Search for the cell housing the specified text and yield its (X, Y) center coordinate. 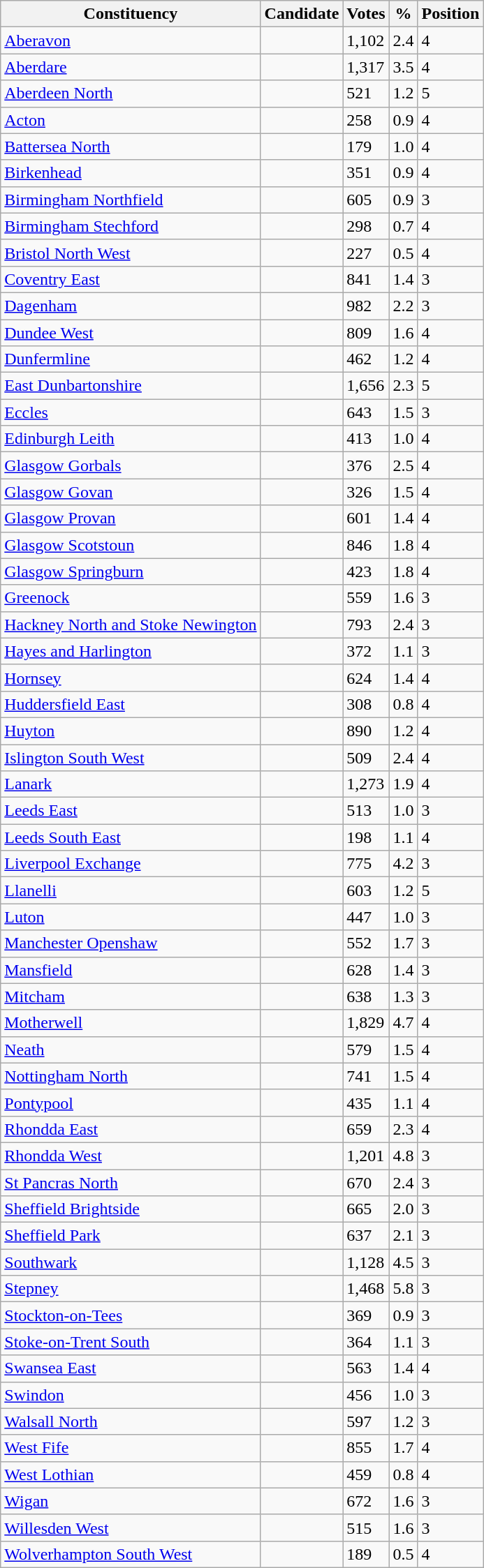
Rhondda East (131, 1129)
638 (366, 996)
659 (366, 1129)
855 (366, 1448)
Walsall North (131, 1421)
Southwark (131, 1262)
563 (366, 1368)
513 (366, 811)
Islington South West (131, 757)
Mansfield (131, 970)
597 (366, 1421)
Stoke-on-Trent South (131, 1342)
Sheffield Brightside (131, 1209)
1,128 (366, 1262)
Pontypool (131, 1103)
Stockton-on-Tees (131, 1315)
643 (366, 412)
179 (366, 147)
515 (366, 1528)
982 (366, 306)
Wigan (131, 1501)
456 (366, 1395)
4.7 (404, 1023)
Dundee West (131, 333)
Hornsey (131, 678)
Coventry East (131, 279)
Aberdeen North (131, 94)
1,102 (366, 40)
413 (366, 439)
Battersea North (131, 147)
1,273 (366, 784)
579 (366, 1050)
West Fife (131, 1448)
Stepney (131, 1289)
4.8 (404, 1156)
1,656 (366, 386)
559 (366, 598)
2.0 (404, 1209)
605 (366, 200)
775 (366, 864)
841 (366, 279)
Llanelli (131, 890)
890 (366, 731)
Hackney North and Stoke Newington (131, 625)
Birmingham Northfield (131, 200)
435 (366, 1103)
Greenock (131, 598)
364 (366, 1342)
Nottingham North (131, 1076)
Willesden West (131, 1528)
369 (366, 1315)
Eccles (131, 412)
1.9 (404, 784)
3.5 (404, 67)
Glasgow Govan (131, 492)
376 (366, 465)
Swindon (131, 1395)
552 (366, 943)
509 (366, 757)
Huddersfield East (131, 704)
258 (366, 120)
809 (366, 333)
459 (366, 1474)
189 (366, 1554)
741 (366, 1076)
793 (366, 625)
351 (366, 173)
2.5 (404, 465)
St Pancras North (131, 1183)
462 (366, 359)
670 (366, 1183)
521 (366, 94)
2.2 (404, 306)
5.8 (404, 1289)
665 (366, 1209)
Bristol North West (131, 253)
1,317 (366, 67)
298 (366, 226)
% (404, 14)
Luton (131, 917)
Motherwell (131, 1023)
603 (366, 890)
372 (366, 651)
Leeds South East (131, 837)
Glasgow Scotstoun (131, 545)
672 (366, 1501)
Swansea East (131, 1368)
624 (366, 678)
4.2 (404, 864)
Glasgow Springburn (131, 572)
Position (450, 14)
East Dunbartonshire (131, 386)
Mitcham (131, 996)
Aberdare (131, 67)
Birmingham Stechford (131, 226)
326 (366, 492)
West Lothian (131, 1474)
Neath (131, 1050)
Lanark (131, 784)
227 (366, 253)
423 (366, 572)
1,201 (366, 1156)
Hayes and Harlington (131, 651)
1,468 (366, 1289)
Candidate (302, 14)
0.7 (404, 226)
Glasgow Provan (131, 518)
1.3 (404, 996)
Dunfermline (131, 359)
Constituency (131, 14)
1,829 (366, 1023)
Dagenham (131, 306)
Wolverhampton South West (131, 1554)
637 (366, 1236)
Edinburgh Leith (131, 439)
Rhondda West (131, 1156)
Acton (131, 120)
Huyton (131, 731)
4.5 (404, 1262)
Manchester Openshaw (131, 943)
2.1 (404, 1236)
308 (366, 704)
198 (366, 837)
Liverpool Exchange (131, 864)
Sheffield Park (131, 1236)
Votes (366, 14)
601 (366, 518)
Leeds East (131, 811)
Glasgow Gorbals (131, 465)
447 (366, 917)
846 (366, 545)
Birkenhead (131, 173)
628 (366, 970)
Aberavon (131, 40)
